Find where the given text appears and provide that cell's center as [x, y] coordinate. 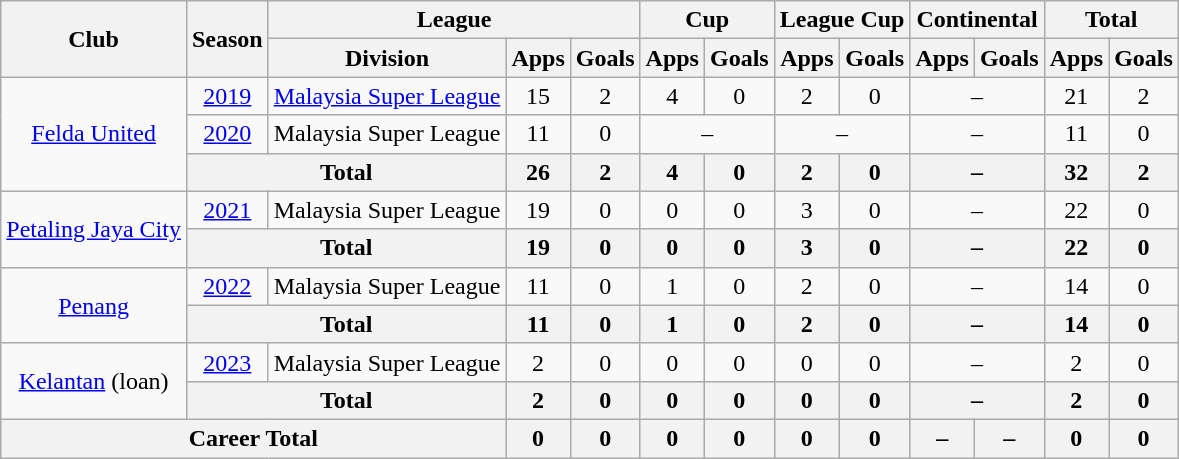
Penang [94, 305]
Petaling Jaya City [94, 229]
2019 [227, 96]
32 [1076, 172]
Career Total [254, 438]
Season [227, 39]
2023 [227, 362]
15 [538, 96]
League [454, 20]
League Cup [842, 20]
2021 [227, 210]
21 [1076, 96]
Division [387, 58]
Continental [977, 20]
26 [538, 172]
Felda United [94, 134]
2022 [227, 286]
Club [94, 39]
2020 [227, 134]
Cup [707, 20]
Kelantan (loan) [94, 381]
